Scan for the cell matching the given text and deliver its [x, y] coordinate at center. 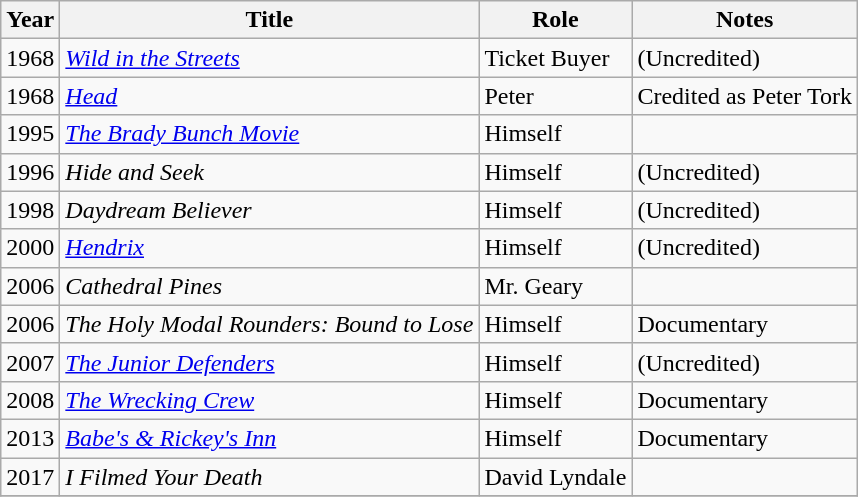
1998 [30, 210]
2007 [30, 362]
The Wrecking Crew [270, 400]
I Filmed Your Death [270, 477]
Mr. Geary [556, 286]
1995 [30, 134]
Credited as Peter Tork [745, 96]
Title [270, 20]
Role [556, 20]
Hide and Seek [270, 172]
Head [270, 96]
Year [30, 20]
2013 [30, 438]
Wild in the Streets [270, 58]
2017 [30, 477]
The Junior Defenders [270, 362]
David Lyndale [556, 477]
2008 [30, 400]
Babe's & Rickey's Inn [270, 438]
The Brady Bunch Movie [270, 134]
1996 [30, 172]
The Holy Modal Rounders: Bound to Lose [270, 324]
Peter [556, 96]
Hendrix [270, 248]
Daydream Believer [270, 210]
2000 [30, 248]
Notes [745, 20]
Ticket Buyer [556, 58]
Cathedral Pines [270, 286]
